Extract the (x, y) coordinate from the center of the cell holding the provided text.  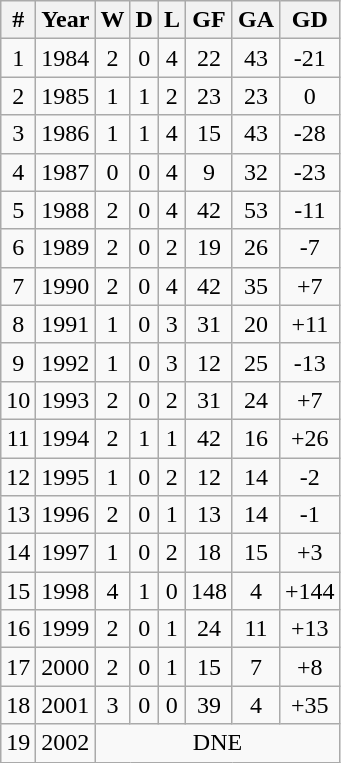
-13 (310, 362)
1988 (66, 210)
1989 (66, 248)
1985 (66, 96)
GF (208, 20)
+11 (310, 324)
-23 (310, 172)
# (18, 20)
10 (18, 400)
-21 (310, 58)
-28 (310, 134)
2000 (66, 667)
1995 (66, 477)
GA (256, 20)
22 (208, 58)
DNE (218, 743)
2002 (66, 743)
+26 (310, 438)
39 (208, 705)
26 (256, 248)
D (144, 20)
1987 (66, 172)
GD (310, 20)
-7 (310, 248)
32 (256, 172)
+13 (310, 629)
8 (18, 324)
1991 (66, 324)
35 (256, 286)
2001 (66, 705)
L (172, 20)
-11 (310, 210)
+35 (310, 705)
1992 (66, 362)
+8 (310, 667)
+3 (310, 553)
20 (256, 324)
1990 (66, 286)
53 (256, 210)
Year (66, 20)
5 (18, 210)
W (112, 20)
148 (208, 591)
17 (18, 667)
-2 (310, 477)
1994 (66, 438)
1984 (66, 58)
+144 (310, 591)
1997 (66, 553)
1986 (66, 134)
1993 (66, 400)
1996 (66, 515)
-1 (310, 515)
1999 (66, 629)
6 (18, 248)
1998 (66, 591)
25 (256, 362)
